Identify which cell holds the provided text, then report its (X, Y) central coordinate. 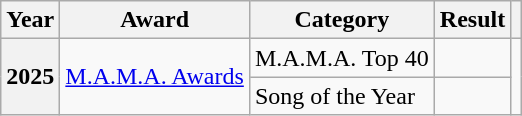
Year (30, 20)
M.A.M.A. Top 40 (342, 58)
2025 (30, 77)
Song of the Year (342, 96)
Category (342, 20)
Result (472, 20)
M.A.M.A. Awards (155, 77)
Award (155, 20)
